Return the (x, y) coordinate for the center point of the cell that contains the specified text.  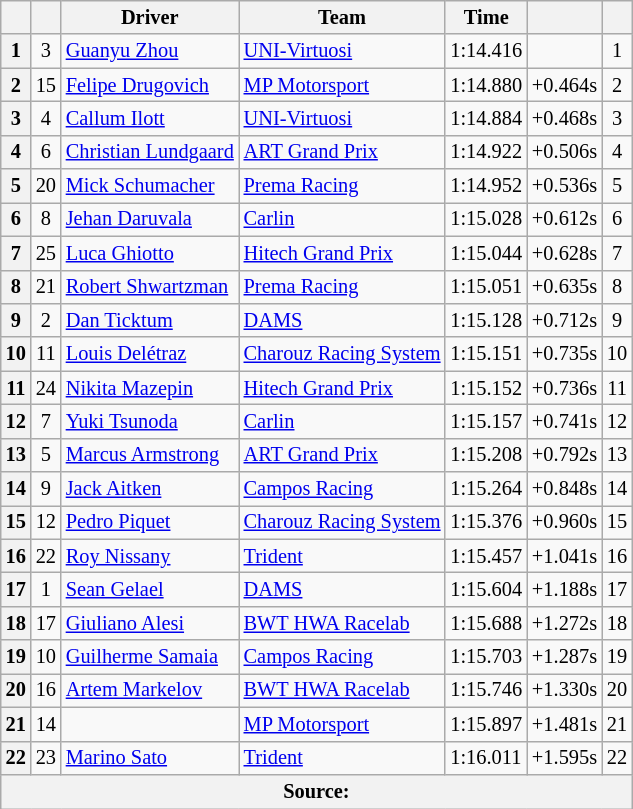
Roy Nissany (150, 556)
Team (342, 17)
Yuki Tsunoda (150, 421)
+1.272s (564, 623)
1:15.264 (486, 489)
Christian Lundgaard (150, 152)
Guilherme Samaia (150, 657)
1:15.157 (486, 421)
1:15.152 (486, 388)
Louis Delétraz (150, 354)
25 (46, 253)
Jehan Daruvala (150, 219)
1:15.457 (486, 556)
Marcus Armstrong (150, 455)
1:14.416 (486, 51)
+0.536s (564, 186)
1:15.128 (486, 320)
1:15.703 (486, 657)
Sean Gelael (150, 589)
+1.595s (564, 758)
Luca Ghiotto (150, 253)
1:15.208 (486, 455)
+1.287s (564, 657)
Felipe Drugovich (150, 85)
+0.628s (564, 253)
1:15.151 (486, 354)
+0.960s (564, 522)
Nikita Mazepin (150, 388)
1:15.044 (486, 253)
1:14.952 (486, 186)
1:14.880 (486, 85)
+0.464s (564, 85)
Jack Aitken (150, 489)
+0.848s (564, 489)
Giuliano Alesi (150, 623)
+1.330s (564, 690)
Time (486, 17)
Guanyu Zhou (150, 51)
Artem Markelov (150, 690)
1:15.688 (486, 623)
1:16.011 (486, 758)
Marino Sato (150, 758)
Mick Schumacher (150, 186)
+0.468s (564, 118)
Driver (150, 17)
23 (46, 758)
+0.506s (564, 152)
Dan Ticktum (150, 320)
+0.712s (564, 320)
1:15.028 (486, 219)
+0.735s (564, 354)
24 (46, 388)
+1.481s (564, 724)
1:15.897 (486, 724)
Callum Ilott (150, 118)
+0.635s (564, 287)
Robert Shwartzman (150, 287)
+0.736s (564, 388)
+0.612s (564, 219)
1:15.746 (486, 690)
1:14.922 (486, 152)
+1.041s (564, 556)
Source: (316, 791)
Pedro Piquet (150, 522)
+0.741s (564, 421)
1:14.884 (486, 118)
+0.792s (564, 455)
1:15.376 (486, 522)
1:15.604 (486, 589)
+1.188s (564, 589)
1:15.051 (486, 287)
